Scan for the cell matching the given text and deliver its [x, y] coordinate at center. 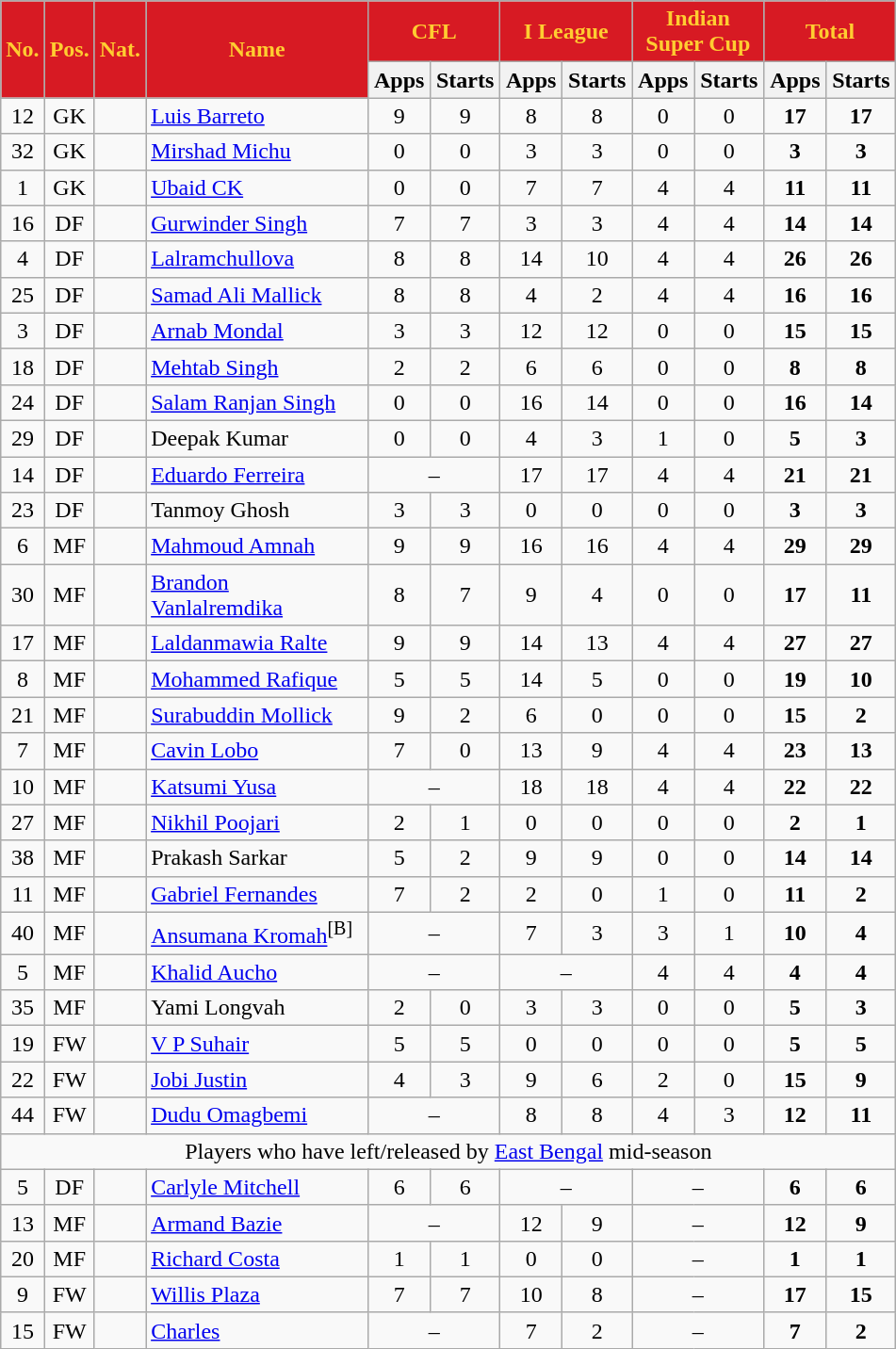
Indian Super Cup [698, 32]
Arnab Mondal [257, 331]
Prakash Sarkar [257, 858]
Eduardo Ferreira [257, 474]
Total [830, 32]
I League [566, 32]
Dudu Omagbemi [257, 1115]
Salam Ranjan Singh [257, 402]
32 [23, 152]
Brandon Vanlalremdika [257, 595]
Ansumana Kromah[B] [257, 933]
No. [23, 49]
Charles [257, 1330]
Willis Plaza [257, 1294]
Nikhil Poojari [257, 822]
Players who have left/released by East Bengal mid-season [448, 1151]
Carlyle Mitchell [257, 1187]
24 [23, 402]
Gurwinder Singh [257, 223]
Surabuddin Mollick [257, 715]
Gabriel Fernandes [257, 894]
25 [23, 295]
Richard Costa [257, 1259]
Ubaid CK [257, 187]
Mahmoud Amnah [257, 546]
Mehtab Singh [257, 366]
Tanmoy Ghosh [257, 511]
Deepak Kumar [257, 438]
Mirshad Michu [257, 152]
Khalid Aucho [257, 972]
Pos. [70, 49]
CFL [434, 32]
Luis Barreto [257, 116]
40 [23, 933]
44 [23, 1115]
20 [23, 1259]
Samad Ali Mallick [257, 295]
Katsumi Yusa [257, 787]
30 [23, 595]
Armand Bazie [257, 1223]
Nat. [120, 49]
V P Suhair [257, 1044]
Name [257, 49]
Yami Longvah [257, 1008]
Cavin Lobo [257, 751]
Mohammed Rafique [257, 679]
Laldanmawia Ralte [257, 643]
38 [23, 858]
35 [23, 1008]
Lalramchullova [257, 259]
Jobi Justin [257, 1080]
